For the text-containing cell, return its midpoint in (X, Y) coordinate format. 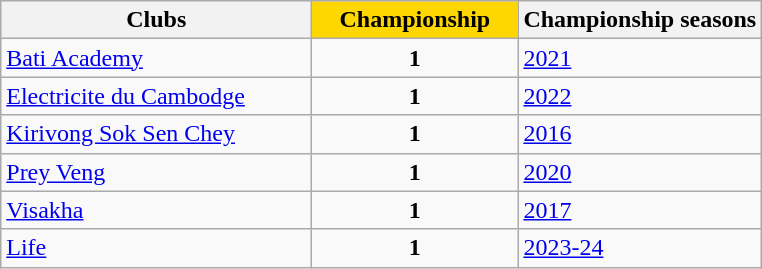
Championship (415, 20)
2021 (640, 58)
Visakha (156, 210)
2017 (640, 210)
2016 (640, 134)
Electricite du Cambodge (156, 96)
2023-24 (640, 248)
Kirivong Sok Sen Chey (156, 134)
2022 (640, 96)
Championship seasons (640, 20)
Prey Veng (156, 172)
Clubs (156, 20)
Bati Academy (156, 58)
Life (156, 248)
2020 (640, 172)
